Scan for the cell matching the given text and deliver its [X, Y] coordinate at center. 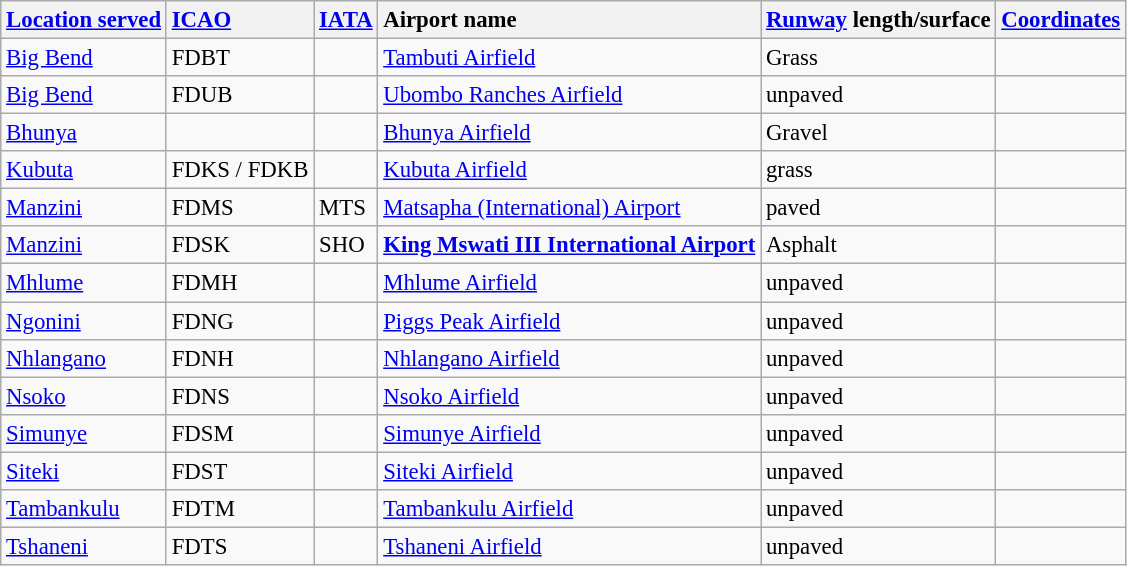
FDKS / FDKB [240, 170]
Tambankulu [84, 509]
Simunye [84, 433]
Runway length/surface [878, 20]
Siteki [84, 471]
IATA [346, 20]
FDMH [240, 283]
FDNG [240, 321]
Bhunya [84, 133]
FDTS [240, 546]
FDUB [240, 95]
FDBT [240, 58]
FDNS [240, 396]
FDNH [240, 358]
SHO [346, 245]
Tshaneni Airfield [570, 546]
Matsapha (International) Airport [570, 208]
Simunye Airfield [570, 433]
Ubombo Ranches Airfield [570, 95]
FDSK [240, 245]
grass [878, 170]
Nsoko [84, 396]
Coordinates [1061, 20]
Mhlume [84, 283]
King Mswati III International Airport [570, 245]
ICAO [240, 20]
Asphalt [878, 245]
FDTM [240, 509]
Gravel [878, 133]
Nhlangano Airfield [570, 358]
Location served [84, 20]
MTS [346, 208]
Nhlangano [84, 358]
Ngonini [84, 321]
Mhlume Airfield [570, 283]
Grass [878, 58]
Siteki Airfield [570, 471]
paved [878, 208]
Kubuta Airfield [570, 170]
Kubuta [84, 170]
Nsoko Airfield [570, 396]
Tshaneni [84, 546]
Bhunya Airfield [570, 133]
FDMS [240, 208]
FDSM [240, 433]
Airport name [570, 20]
Piggs Peak Airfield [570, 321]
Tambankulu Airfield [570, 509]
FDST [240, 471]
Tambuti Airfield [570, 58]
